Return (x, y) of the center of cell containing provided text 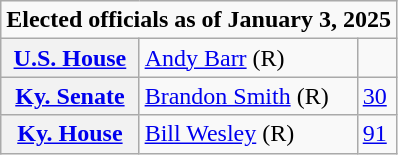
30 (376, 96)
Bill Wesley (R) (248, 134)
Ky. Senate (70, 96)
91 (376, 134)
Andy Barr (R) (248, 58)
Elected officials as of January 3, 2025 (199, 20)
Brandon Smith (R) (248, 96)
Ky. House (70, 134)
U.S. House (70, 58)
